For the text-containing cell, return its midpoint in (X, Y) coordinate format. 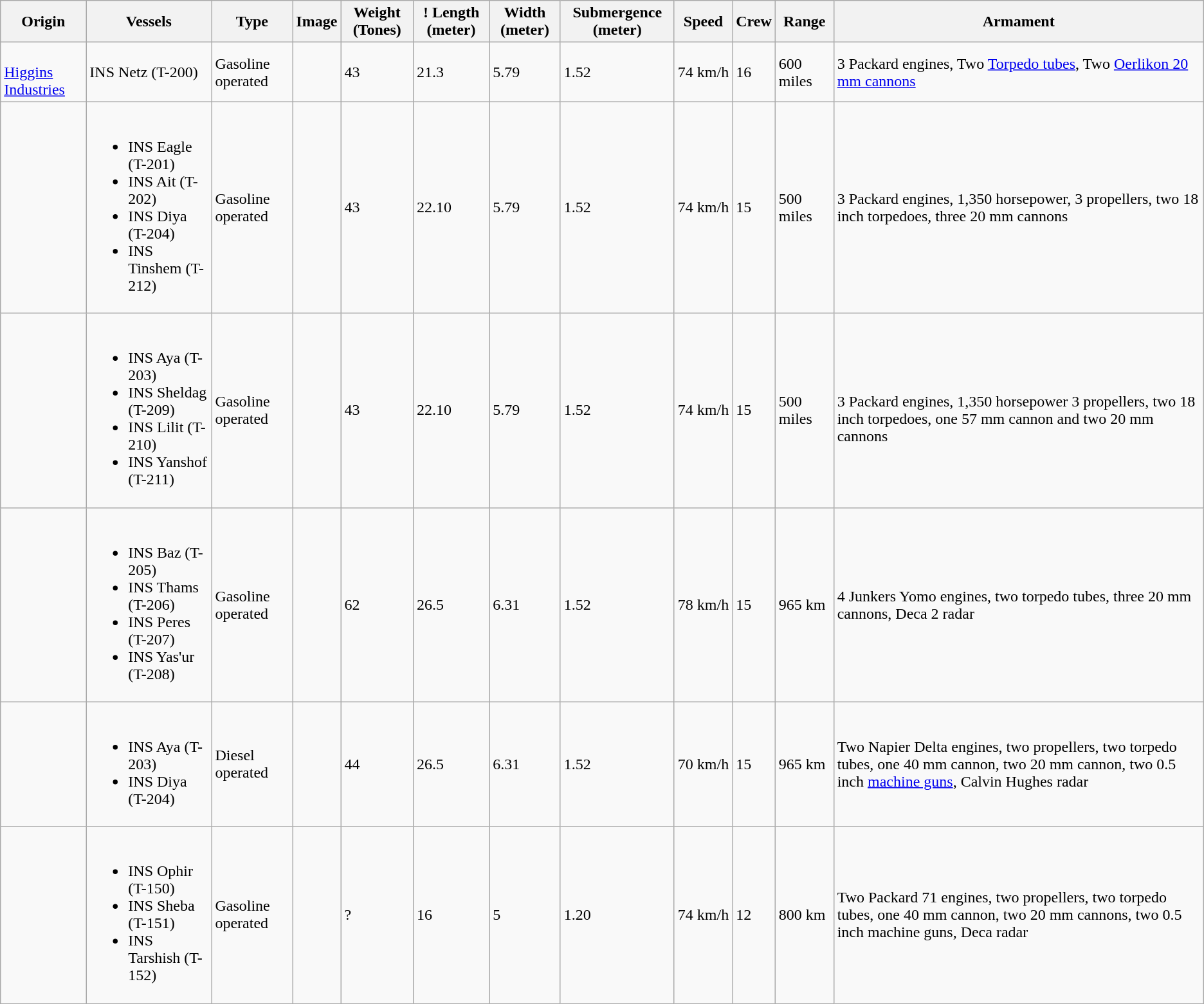
62 (377, 605)
Vessels (149, 22)
Type (252, 22)
Weight (Tones) (377, 22)
Origin (44, 22)
800 km (804, 915)
INS Baz (T-205)INS Thams (T-206)INS Peres (T-207)INS Yas'ur (T-208) (149, 605)
3 Packard engines, 1,350 horsepower 3 propellers, two 18 inch torpedoes, one 57 mm cannon and two 20 mm cannons (1019, 410)
Two Napier Delta engines, two propellers, two torpedo tubes, one 40 mm cannon, two 20 mm cannon, two 0.5 inch machine guns, Calvin Hughes radar (1019, 764)
Range (804, 22)
Image (316, 22)
4 Junkers Yomo engines, two torpedo tubes, three 20 mm cannons, Deca 2 radar (1019, 605)
INS Aya (T-203)INS Sheldag (T-209)INS Lilit (T-210)INS Yanshof (T-211) (149, 410)
INS Netz (T-200) (149, 72)
Crew (754, 22)
12 (754, 915)
21.3 (452, 72)
? (377, 915)
3 Packard engines, 1,350 horsepower, 3 propellers, two 18 inch torpedoes, three 20 mm cannons (1019, 207)
78 km/h (703, 605)
Two Packard 71 engines, two propellers, two torpedo tubes, one 40 mm cannon, two 20 mm cannons, two 0.5 inch machine guns, Deca radar (1019, 915)
70 km/h (703, 764)
Diesel operated (252, 764)
INS Aya (T-203)INS Diya (T-204) (149, 764)
Speed (703, 22)
! Length (meter) (452, 22)
600 miles (804, 72)
5 (525, 915)
3 Packard engines, Two Torpedo tubes, Two Oerlikon 20 mm cannons (1019, 72)
Higgins Industries (44, 72)
INS Ophir (T-150)INS Sheba (T-151)INS Tarshish (T-152) (149, 915)
44 (377, 764)
Submergence (meter) (617, 22)
Width (meter) (525, 22)
Armament (1019, 22)
1.20 (617, 915)
INS Eagle (T-201)INS Ait (T-202)INS Diya (T-204)INS Tinshem (T-212) (149, 207)
